Pinpoint the cell where the given text exists, returning its [X, Y] midpoint coordinate. 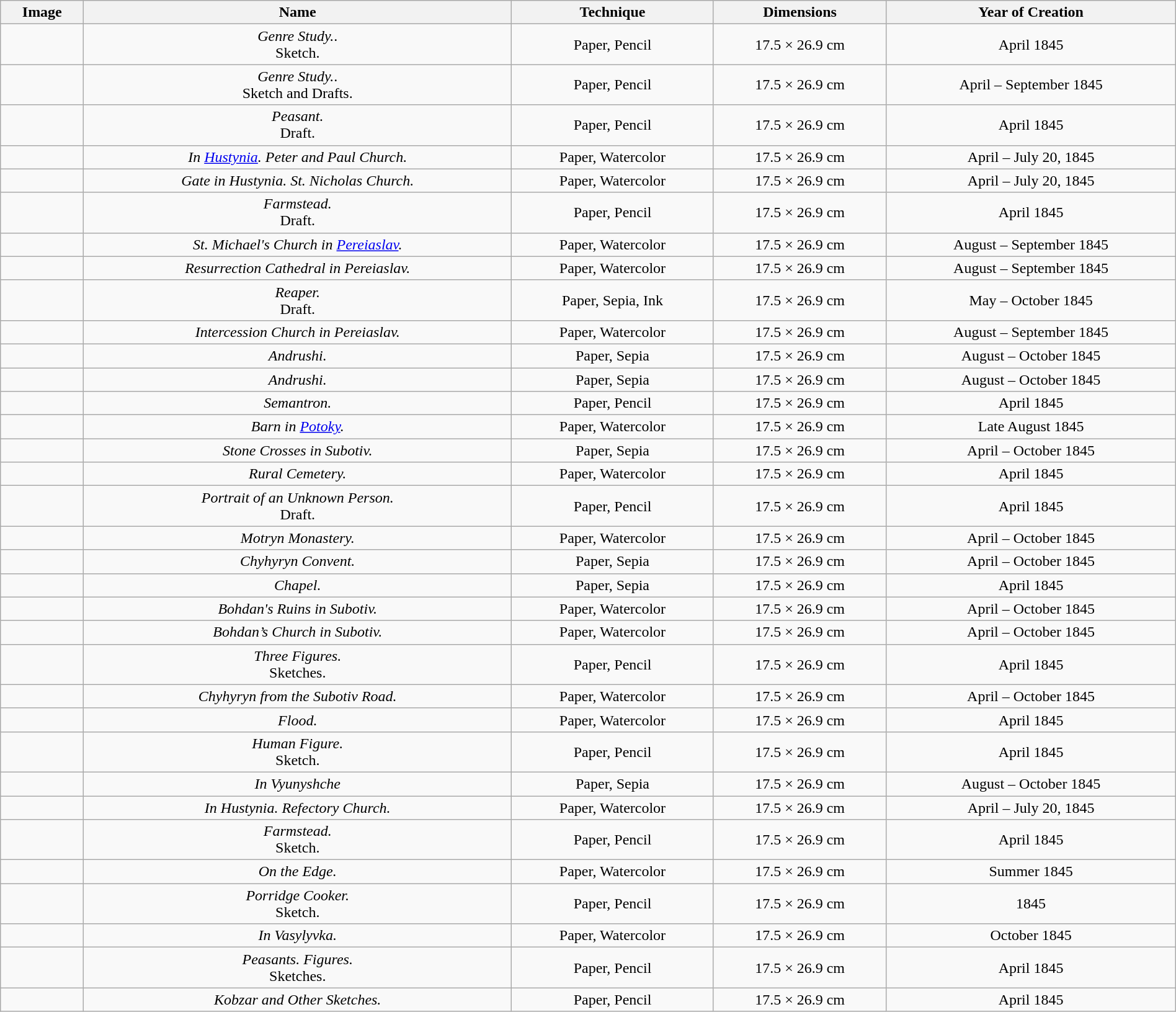
Flood. [298, 720]
Chyhyryn from the Subotiv Road. [298, 696]
October 1845 [1031, 936]
Gate in Hustynia. St. Nicholas Church. [298, 181]
Bohdan's Ruins in Subotiv. [298, 609]
Stone Crosses in Subotiv. [298, 450]
Technique [613, 12]
Genre Study.. Sketch. [298, 45]
1845 [1031, 903]
Name [298, 12]
Farmstead. Sketch. [298, 840]
Barn in Potoky. [298, 427]
Porridge Cooker. Sketch. [298, 903]
Human Figure. Sketch. [298, 752]
April – September 1845 [1031, 84]
Portrait of an Unknown Person. Draft. [298, 506]
Paper, Sepia, Ink [613, 300]
Chyhyryn Convent. [298, 562]
Chapel. [298, 585]
In Hustynia. Refectory Church. [298, 807]
May – October 1845 [1031, 300]
Year of Creation [1031, 12]
In Hustynia. Peter and Paul Church. [298, 157]
Intercession Church in Pereiaslav. [298, 332]
St. Michael's Church in Pereiaslav. [298, 244]
Semantron. [298, 403]
Peasants. Figures. Sketches. [298, 968]
Image [42, 12]
Rural Cemetery. [298, 474]
Peasant. Draft. [298, 125]
Late August 1845 [1031, 427]
In Vyunyshche [298, 784]
Three Figures. Sketches. [298, 664]
Reaper.Draft. [298, 300]
Farmstead. Draft. [298, 212]
Summer 1845 [1031, 872]
Resurrection Cathedral in Pereiaslav. [298, 268]
Kobzar and Other Sketches. [298, 1000]
Bohdan’s Church in Subotiv. [298, 632]
On the Edge. [298, 872]
Motryn Monastery. [298, 538]
Dimensions [800, 12]
Genre Study.. Sketch and Drafts. [298, 84]
In Vasylyvka. [298, 936]
